Extract the [X, Y] coordinate from the center of the cell holding the provided text.  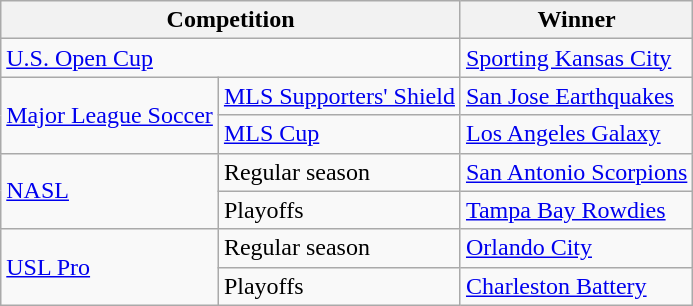
MLS Supporters' Shield [339, 96]
San Antonio Scorpions [576, 172]
Orlando City [576, 248]
Los Angeles Galaxy [576, 134]
U.S. Open Cup [231, 58]
San Jose Earthquakes [576, 96]
NASL [110, 191]
USL Pro [110, 267]
Competition [231, 20]
Tampa Bay Rowdies [576, 210]
Sporting Kansas City [576, 58]
Major League Soccer [110, 115]
Charleston Battery [576, 286]
Winner [576, 20]
MLS Cup [339, 134]
